Capture the cell that displays the provided text and extract its (x, y) central coordinate. 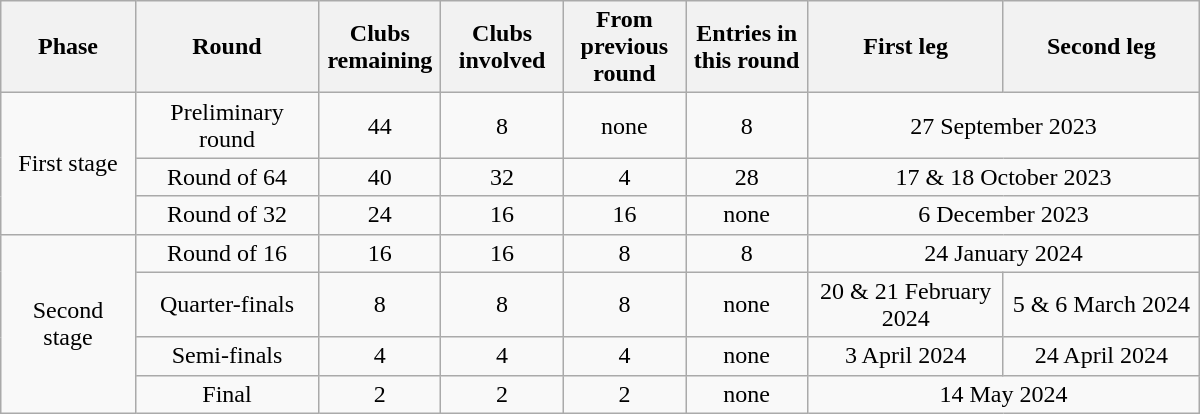
First leg (906, 47)
44 (380, 126)
40 (380, 177)
24 April 2024 (1101, 356)
20 & 21 February 2024 (906, 304)
28 (747, 177)
Round of 32 (226, 215)
Phase (68, 47)
Preliminary round (226, 126)
5 & 6 March 2024 (1101, 304)
Round of 16 (226, 253)
Semi-finals (226, 356)
14 May 2024 (1004, 394)
Final (226, 394)
From previous round (624, 47)
Second stage (68, 324)
Quarter-finals (226, 304)
3 April 2024 (906, 356)
6 December 2023 (1004, 215)
Round of 64 (226, 177)
Clubs remaining (380, 47)
Entries in this round (747, 47)
27 September 2023 (1004, 126)
First stage (68, 164)
24 (380, 215)
32 (502, 177)
Round (226, 47)
17 & 18 October 2023 (1004, 177)
24 January 2024 (1004, 253)
Clubs involved (502, 47)
Second leg (1101, 47)
